Capture the cell that displays the provided text and extract its (x, y) central coordinate. 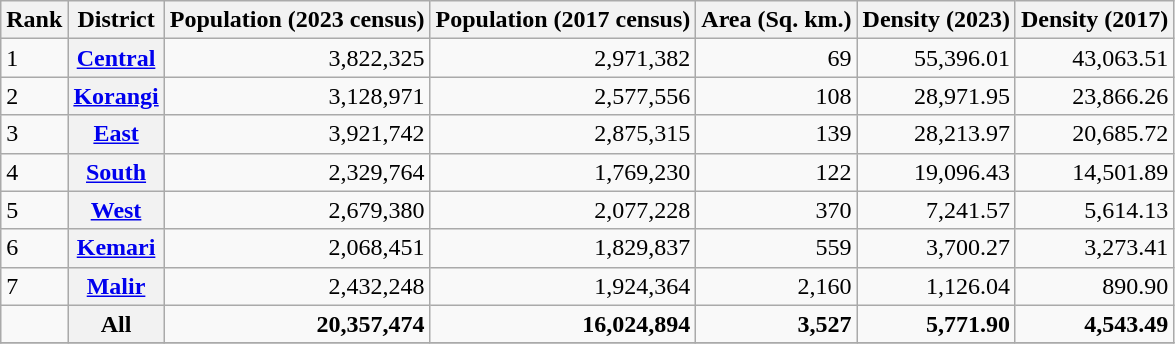
23,866.26 (1094, 96)
3,822,325 (297, 58)
7,241.57 (936, 210)
3,273.41 (1094, 248)
5 (34, 210)
43,063.51 (1094, 58)
2,679,380 (297, 210)
All (116, 324)
5,614.13 (1094, 210)
55,396.01 (936, 58)
122 (776, 172)
559 (776, 248)
20,357,474 (297, 324)
2,160 (776, 286)
2,068,451 (297, 248)
890.90 (1094, 286)
Density (2023) (936, 20)
Population (2023 census) (297, 20)
2,432,248 (297, 286)
28,213.97 (936, 134)
5,771.90 (936, 324)
District (116, 20)
1,769,230 (563, 172)
1,829,837 (563, 248)
West (116, 210)
South (116, 172)
1,924,364 (563, 286)
1,126.04 (936, 286)
19,096.43 (936, 172)
28,971.95 (936, 96)
Rank (34, 20)
2,329,764 (297, 172)
3,921,742 (297, 134)
3,700.27 (936, 248)
4,543.49 (1094, 324)
Malir (116, 286)
Density (2017) (1094, 20)
2,875,315 (563, 134)
16,024,894 (563, 324)
Kemari (116, 248)
3 (34, 134)
370 (776, 210)
7 (34, 286)
Korangi (116, 96)
2,577,556 (563, 96)
East (116, 134)
139 (776, 134)
108 (776, 96)
69 (776, 58)
6 (34, 248)
14,501.89 (1094, 172)
2 (34, 96)
4 (34, 172)
3,527 (776, 324)
1 (34, 58)
3,128,971 (297, 96)
2,077,228 (563, 210)
2,971,382 (563, 58)
Population (2017 census) (563, 20)
Area (Sq. km.) (776, 20)
20,685.72 (1094, 134)
Central (116, 58)
